Identify which cell holds the provided text, then report its (X, Y) central coordinate. 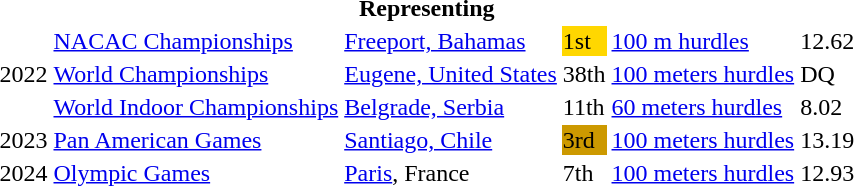
Belgrade, Serbia (451, 107)
38th (584, 74)
World Indoor Championships (196, 107)
Pan American Games (196, 140)
Santiago, Chile (451, 140)
World Championships (196, 74)
NACAC Championships (196, 41)
Freeport, Bahamas (451, 41)
11th (584, 107)
Eugene, United States (451, 74)
100 m hurdles (703, 41)
1st (584, 41)
60 meters hurdles (703, 107)
3rd (584, 140)
